Scan for the cell matching the given text and deliver its (x, y) coordinate at center. 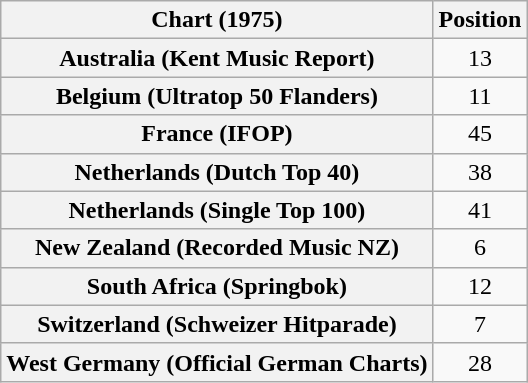
Switzerland (Schweizer Hitparade) (217, 324)
38 (480, 172)
Belgium (Ultratop 50 Flanders) (217, 96)
41 (480, 210)
Netherlands (Single Top 100) (217, 210)
12 (480, 286)
45 (480, 134)
13 (480, 58)
Chart (1975) (217, 20)
7 (480, 324)
28 (480, 362)
France (IFOP) (217, 134)
Australia (Kent Music Report) (217, 58)
11 (480, 96)
South Africa (Springbok) (217, 286)
New Zealand (Recorded Music NZ) (217, 248)
Position (480, 20)
West Germany (Official German Charts) (217, 362)
6 (480, 248)
Netherlands (Dutch Top 40) (217, 172)
